Provide the [x, y] coordinate of the cell's center where the given text is located.  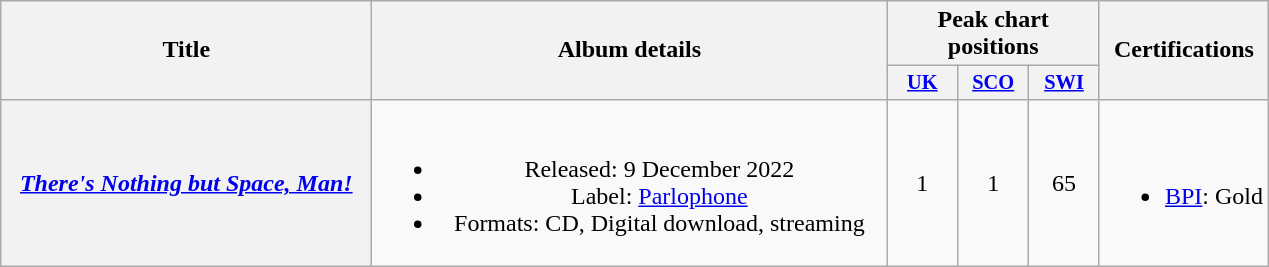
Released: 9 December 2022Label: ParlophoneFormats: CD, Digital download, streaming [630, 182]
Peak chart positions [994, 34]
Title [186, 50]
There's Nothing but Space, Man! [186, 182]
65 [1064, 182]
SCO [994, 83]
SWI [1064, 83]
UK [922, 83]
Certifications [1184, 50]
Album details [630, 50]
BPI: Gold [1184, 182]
